Return the [X, Y] coordinate for the center point of the cell that contains the specified text.  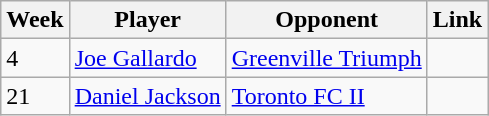
Player [148, 20]
Opponent [326, 20]
Week [35, 20]
4 [35, 58]
Toronto FC II [326, 96]
Daniel Jackson [148, 96]
Joe Gallardo [148, 58]
Greenville Triumph [326, 58]
21 [35, 96]
Link [457, 20]
